Find where the given text appears and provide that cell's center as [x, y] coordinate. 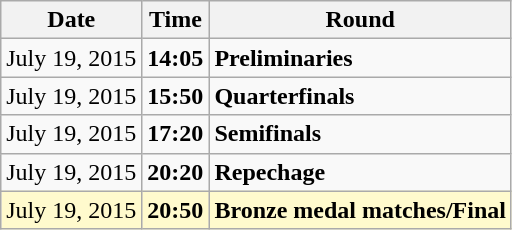
15:50 [176, 96]
20:50 [176, 210]
Repechage [360, 172]
20:20 [176, 172]
Quarterfinals [360, 96]
Date [72, 20]
Preliminaries [360, 58]
17:20 [176, 134]
Time [176, 20]
14:05 [176, 58]
Bronze medal matches/Final [360, 210]
Semifinals [360, 134]
Round [360, 20]
